Determine the (X, Y) coordinate at the center of the cell enclosing the given text.  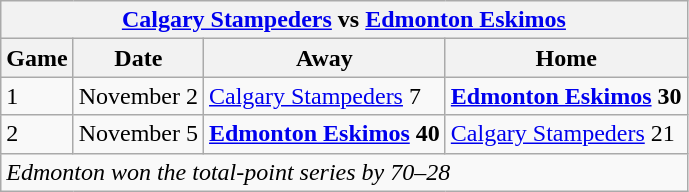
2 (37, 134)
Edmonton Eskimos 40 (324, 134)
Home (566, 58)
November 5 (138, 134)
1 (37, 96)
Calgary Stampeders vs Edmonton Eskimos (344, 20)
Game (37, 58)
Edmonton won the total-point series by 70–28 (344, 172)
Calgary Stampeders 7 (324, 96)
November 2 (138, 96)
Edmonton Eskimos 30 (566, 96)
Away (324, 58)
Calgary Stampeders 21 (566, 134)
Date (138, 58)
